Identify which cell holds the provided text, then report its (X, Y) central coordinate. 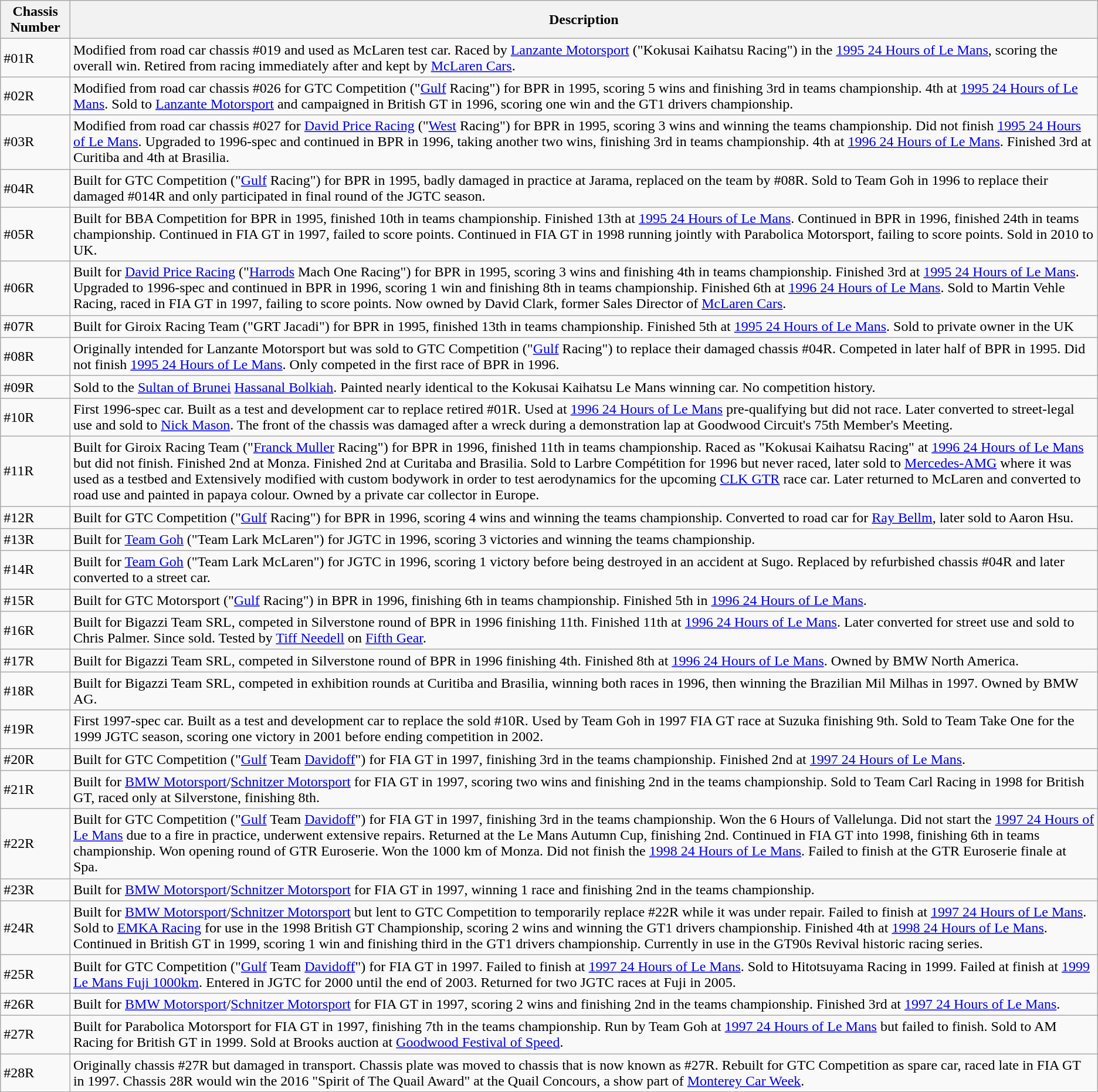
#16R (35, 630)
#24R (35, 928)
#19R (35, 729)
#26R (35, 1004)
#02R (35, 96)
#09R (35, 387)
#10R (35, 417)
#20R (35, 759)
#17R (35, 661)
#13R (35, 540)
Built for Team Goh ("Team Lark McLaren") for JGTC in 1996, scoring 3 victories and winning the teams championship. (584, 540)
#18R (35, 691)
#06R (35, 288)
#21R (35, 790)
#05R (35, 234)
Description (584, 20)
#04R (35, 188)
Sold to the Sultan of Brunei Hassanal Bolkiah. Painted nearly identical to the Kokusai Kaihatsu Le Mans winning car. No competition history. (584, 387)
#14R (35, 570)
Built for GTC Motorsport ("Gulf Racing") in BPR in 1996, finishing 6th in teams championship. Finished 5th in 1996 24 Hours of Le Mans. (584, 600)
#11R (35, 471)
#25R (35, 974)
#01R (35, 58)
#27R (35, 1034)
#22R (35, 844)
#15R (35, 600)
#03R (35, 142)
#08R (35, 357)
Built for BMW Motorsport/Schnitzer Motorsport for FIA GT in 1997, winning 1 race and finishing 2nd in the teams championship. (584, 890)
Chassis Number (35, 20)
#23R (35, 890)
#28R (35, 1073)
#12R (35, 517)
#07R (35, 326)
